Pinpoint the cell where the given text exists, returning its [X, Y] midpoint coordinate. 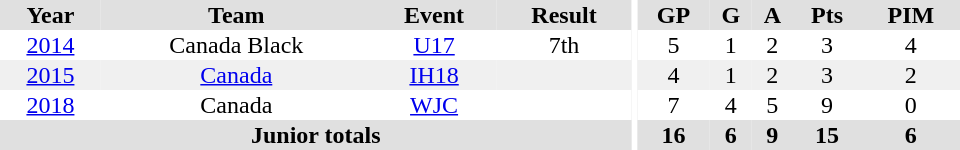
Result [564, 15]
GP [674, 15]
G [730, 15]
2018 [50, 105]
IH18 [434, 75]
7 [674, 105]
0 [911, 105]
PIM [911, 15]
Pts [826, 15]
7th [564, 45]
Team [236, 15]
15 [826, 135]
WJC [434, 105]
A [772, 15]
16 [674, 135]
2014 [50, 45]
Canada Black [236, 45]
Junior totals [316, 135]
Event [434, 15]
Year [50, 15]
U17 [434, 45]
2015 [50, 75]
